Output the (X, Y) coordinate of the center of the cell containing the given text.  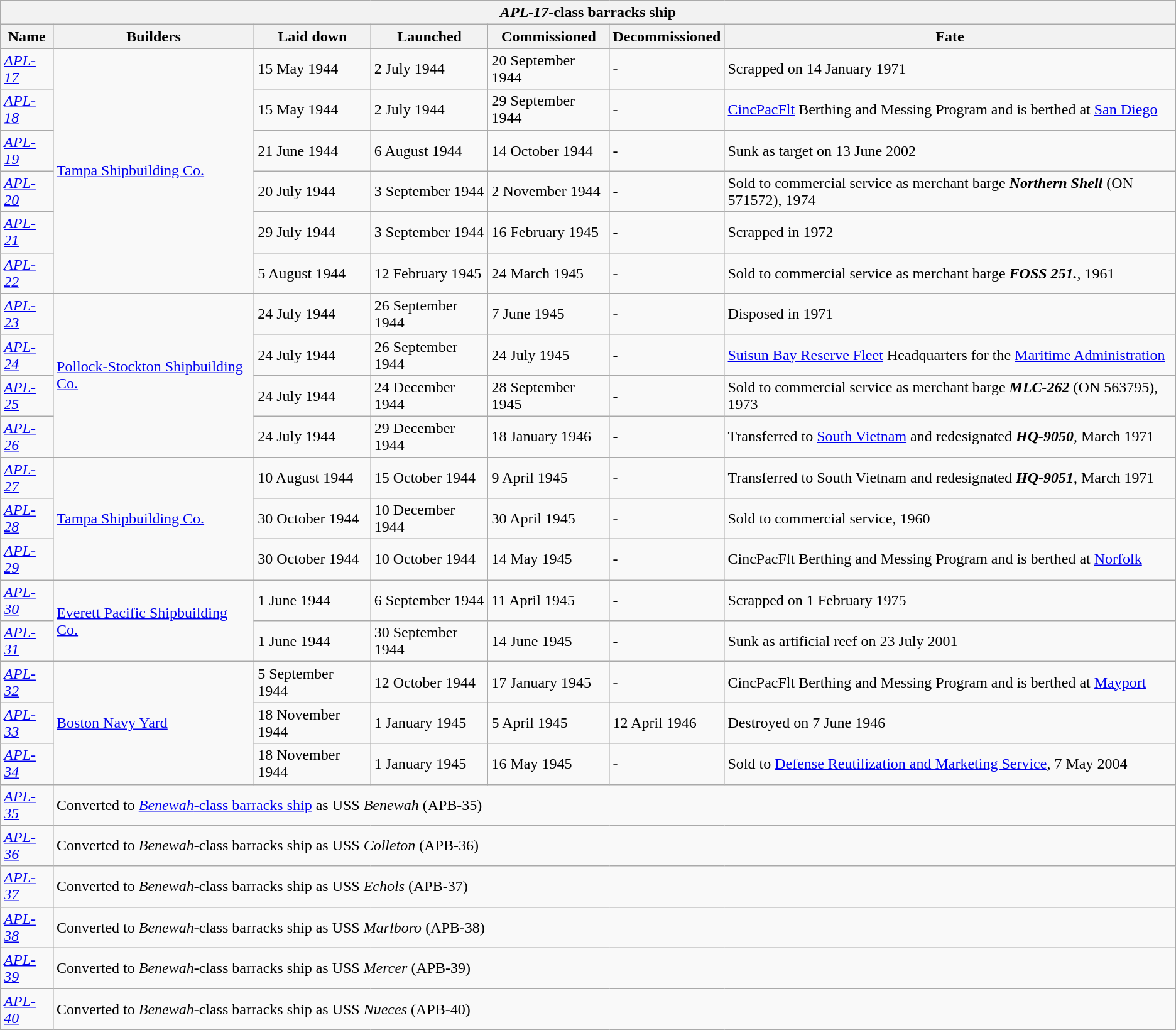
APL-21 (27, 233)
Converted to Benewah-class barracks ship as USS Mercer (APB-39) (614, 968)
29 September 1944 (549, 109)
Transferred to South Vietnam and redesignated HQ-9051, March 1971 (950, 478)
Sold to Defense Reutilization and Marketing Service, 7 May 2004 (950, 764)
APL-17-class barracks ship (588, 13)
APL-19 (27, 151)
Scrapped in 1972 (950, 233)
21 June 1944 (313, 151)
17 January 1945 (549, 682)
14 October 1944 (549, 151)
Converted to Benewah-class barracks ship as USS Benewah (APB-35) (614, 804)
APL-27 (27, 478)
APL-32 (27, 682)
APL-28 (27, 519)
APL-20 (27, 191)
10 December 1944 (430, 519)
9 April 1945 (549, 478)
Sold to commercial service as merchant barge MLC-262 (ON 563795), 1973 (950, 396)
5 August 1944 (313, 273)
7 June 1945 (549, 314)
6 August 1944 (430, 151)
16 May 1945 (549, 764)
29 December 1944 (430, 436)
20 September 1944 (549, 69)
20 July 1944 (313, 191)
Converted to Benewah-class barracks ship as USS Echols (APB-37) (614, 886)
6 September 1944 (430, 601)
Sold to commercial service, 1960 (950, 519)
14 May 1945 (549, 559)
10 October 1944 (430, 559)
24 March 1945 (549, 273)
24 December 1944 (430, 396)
11 April 1945 (549, 601)
2 November 1944 (549, 191)
24 July 1945 (549, 354)
APL-23 (27, 314)
Scrapped on 14 January 1971 (950, 69)
Launched (430, 36)
Boston Navy Yard (154, 723)
CincPacFlt Berthing and Messing Program and is berthed at San Diego (950, 109)
15 October 1944 (430, 478)
12 February 1945 (430, 273)
APL-26 (27, 436)
Everett Pacific Shipbuilding Co. (154, 621)
30 September 1944 (430, 641)
APL-18 (27, 109)
APL-31 (27, 641)
Sunk as target on 13 June 2002 (950, 151)
APL-35 (27, 804)
18 January 1946 (549, 436)
CincPacFlt Berthing and Messing Program and is berthed at Mayport (950, 682)
APL-30 (27, 601)
12 April 1946 (667, 723)
CincPacFlt Berthing and Messing Program and is berthed at Norfolk (950, 559)
Sunk as artificial reef on 23 July 2001 (950, 641)
APL-36 (27, 846)
Disposed in 1971 (950, 314)
APL-34 (27, 764)
10 August 1944 (313, 478)
Laid down (313, 36)
Converted to Benewah-class barracks ship as USS Marlboro (APB-38) (614, 928)
5 April 1945 (549, 723)
Suisun Bay Reserve Fleet Headquarters for the Maritime Administration (950, 354)
5 September 1944 (313, 682)
APL-37 (27, 886)
Transferred to South Vietnam and redesignated HQ-9050, March 1971 (950, 436)
14 June 1945 (549, 641)
APL-22 (27, 273)
Sold to commercial service as merchant barge FOSS 251., 1961 (950, 273)
Name (27, 36)
APL-29 (27, 559)
Sold to commercial service as merchant barge Northern Shell (ON 571572), 1974 (950, 191)
16 February 1945 (549, 233)
Converted to Benewah-class barracks ship as USS Colleton (APB-36) (614, 846)
Fate (950, 36)
APL-40 (27, 1009)
Scrapped on 1 February 1975 (950, 601)
Destroyed on 7 June 1946 (950, 723)
APL-17 (27, 69)
28 September 1945 (549, 396)
APL-39 (27, 968)
30 April 1945 (549, 519)
Pollock-Stockton Shipbuilding Co. (154, 375)
Converted to Benewah-class barracks ship as USS Nueces (APB-40) (614, 1009)
Commissioned (549, 36)
APL-24 (27, 354)
Decommissioned (667, 36)
12 October 1944 (430, 682)
APL-25 (27, 396)
APL-38 (27, 928)
29 July 1944 (313, 233)
APL-33 (27, 723)
Builders (154, 36)
